Identify which cell holds the provided text, then report its [X, Y] central coordinate. 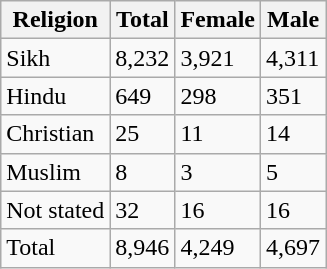
25 [142, 134]
8 [142, 172]
351 [294, 96]
Christian [56, 134]
5 [294, 172]
649 [142, 96]
Sikh [56, 58]
14 [294, 134]
11 [218, 134]
Religion [56, 20]
3,921 [218, 58]
298 [218, 96]
Hindu [56, 96]
4,311 [294, 58]
Muslim [56, 172]
8,232 [142, 58]
4,697 [294, 248]
Male [294, 20]
3 [218, 172]
8,946 [142, 248]
32 [142, 210]
4,249 [218, 248]
Not stated [56, 210]
Female [218, 20]
